For the text-containing cell, return its midpoint in (X, Y) coordinate format. 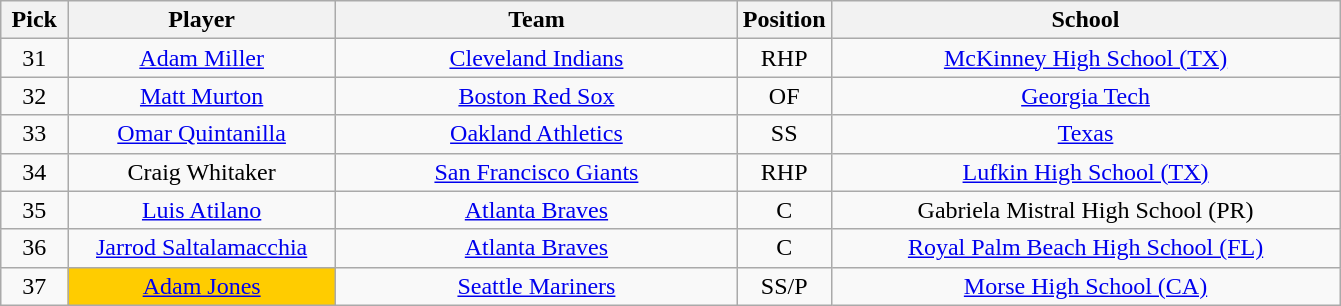
Morse High School (CA) (1086, 286)
Position (784, 20)
Cleveland Indians (537, 58)
OF (784, 96)
Boston Red Sox (537, 96)
McKinney High School (TX) (1086, 58)
Georgia Tech (1086, 96)
34 (34, 172)
36 (34, 248)
Lufkin High School (TX) (1086, 172)
Jarrod Saltalamacchia (202, 248)
Team (537, 20)
Royal Palm Beach High School (FL) (1086, 248)
Gabriela Mistral High School (PR) (1086, 210)
31 (34, 58)
Adam Miller (202, 58)
Texas (1086, 134)
Seattle Mariners (537, 286)
Luis Atilano (202, 210)
37 (34, 286)
San Francisco Giants (537, 172)
32 (34, 96)
Omar Quintanilla (202, 134)
Adam Jones (202, 286)
Oakland Athletics (537, 134)
SS (784, 134)
33 (34, 134)
Pick (34, 20)
Matt Murton (202, 96)
35 (34, 210)
Craig Whitaker (202, 172)
SS/P (784, 286)
Player (202, 20)
School (1086, 20)
